Detect which cell encompasses the target text, then output its [X, Y] center coordinate. 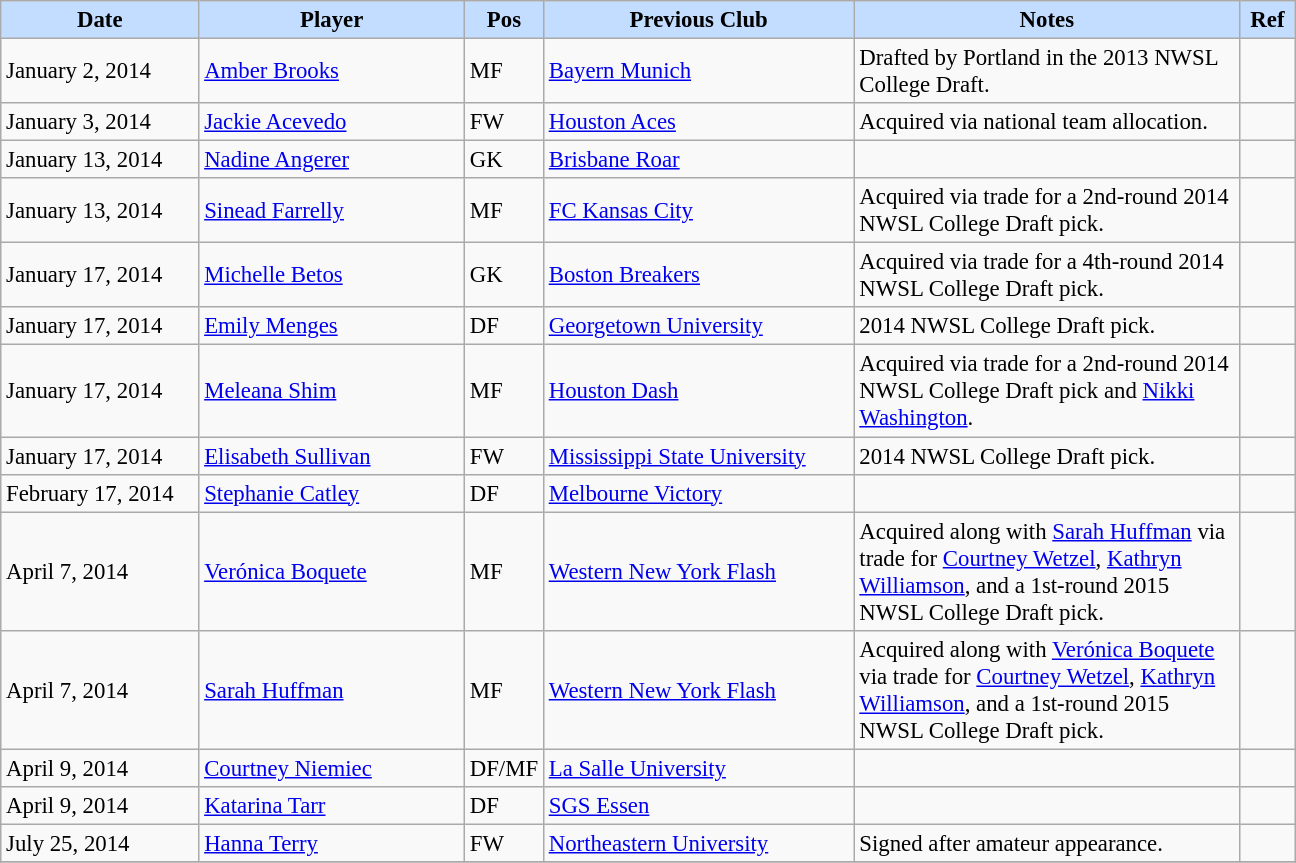
Melbourne Victory [698, 493]
Bayern Munich [698, 72]
Acquired along with Verónica Boquete via trade for Courtney Wetzel, Kathryn Williamson, and a 1st-round 2015 NWSL College Draft pick. [1047, 690]
Boston Breakers [698, 276]
Meleana Shim [332, 391]
Nadine Angerer [332, 160]
Elisabeth Sullivan [332, 456]
July 25, 2014 [100, 843]
Hanna Terry [332, 843]
Sinead Farrelly [332, 210]
FC Kansas City [698, 210]
Courtney Niemiec [332, 768]
Northeastern University [698, 843]
Emily Menges [332, 327]
Signed after amateur appearance. [1047, 843]
SGS Essen [698, 806]
Acquired along with Sarah Huffman via trade for Courtney Wetzel, Kathryn Williamson, and a 1st-round 2015 NWSL College Draft pick. [1047, 572]
Date [100, 20]
Houston Dash [698, 391]
Pos [504, 20]
Houston Aces [698, 122]
Michelle Betos [332, 276]
DF/MF [504, 768]
Jackie Acevedo [332, 122]
Drafted by Portland in the 2013 NWSL College Draft. [1047, 72]
Acquired via trade for a 2nd-round 2014 NWSL College Draft pick. [1047, 210]
Acquired via trade for a 4th-round 2014 NWSL College Draft pick. [1047, 276]
Brisbane Roar [698, 160]
Georgetown University [698, 327]
Verónica Boquete [332, 572]
January 3, 2014 [100, 122]
Player [332, 20]
January 2, 2014 [100, 72]
Acquired via trade for a 2nd-round 2014 NWSL College Draft pick and Nikki Washington. [1047, 391]
La Salle University [698, 768]
Notes [1047, 20]
Mississippi State University [698, 456]
Previous Club [698, 20]
Stephanie Catley [332, 493]
Amber Brooks [332, 72]
Katarina Tarr [332, 806]
February 17, 2014 [100, 493]
Sarah Huffman [332, 690]
Ref [1268, 20]
Acquired via national team allocation. [1047, 122]
